Determine the (X, Y) coordinate at the center of the cell enclosing the given text.  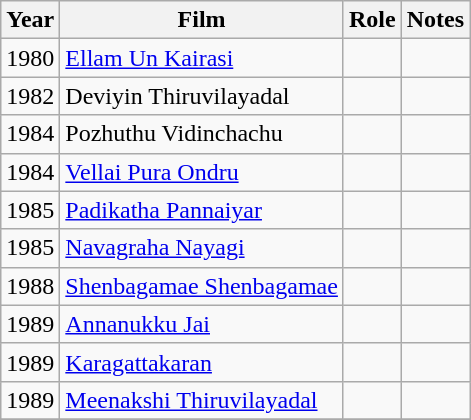
Vellai Pura Ondru (202, 172)
Meenakshi Thiruvilayadal (202, 400)
Karagattakaran (202, 362)
Padikatha Pannaiyar (202, 210)
Navagraha Nayagi (202, 248)
Annanukku Jai (202, 324)
Ellam Un Kairasi (202, 58)
Pozhuthu Vidinchachu (202, 134)
1982 (30, 96)
Notes (435, 20)
Deviyin Thiruvilayadal (202, 96)
Shenbagamae Shenbagamae (202, 286)
1980 (30, 58)
1988 (30, 286)
Year (30, 20)
Film (202, 20)
Role (372, 20)
